Determine the (X, Y) coordinate at the center of the cell enclosing the given text.  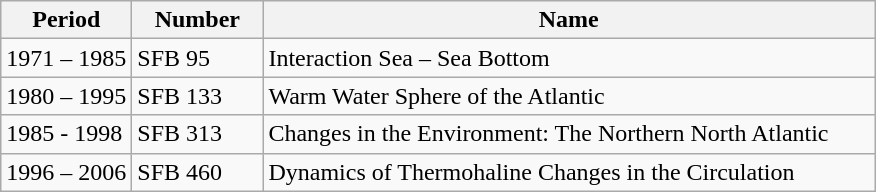
Changes in the Environment: The Northern North Atlantic (569, 134)
1996 – 2006 (66, 172)
1980 – 1995 (66, 96)
Name (569, 20)
SFB 133 (198, 96)
SFB 460 (198, 172)
Dynamics of Thermohaline Changes in the Circulation (569, 172)
Number (198, 20)
Interaction Sea – Sea Bottom (569, 58)
SFB 95 (198, 58)
1971 – 1985 (66, 58)
1985 - 1998 (66, 134)
Warm Water Sphere of the Atlantic (569, 96)
SFB 313 (198, 134)
Period (66, 20)
